Detect which cell encompasses the target text, then output its [x, y] center coordinate. 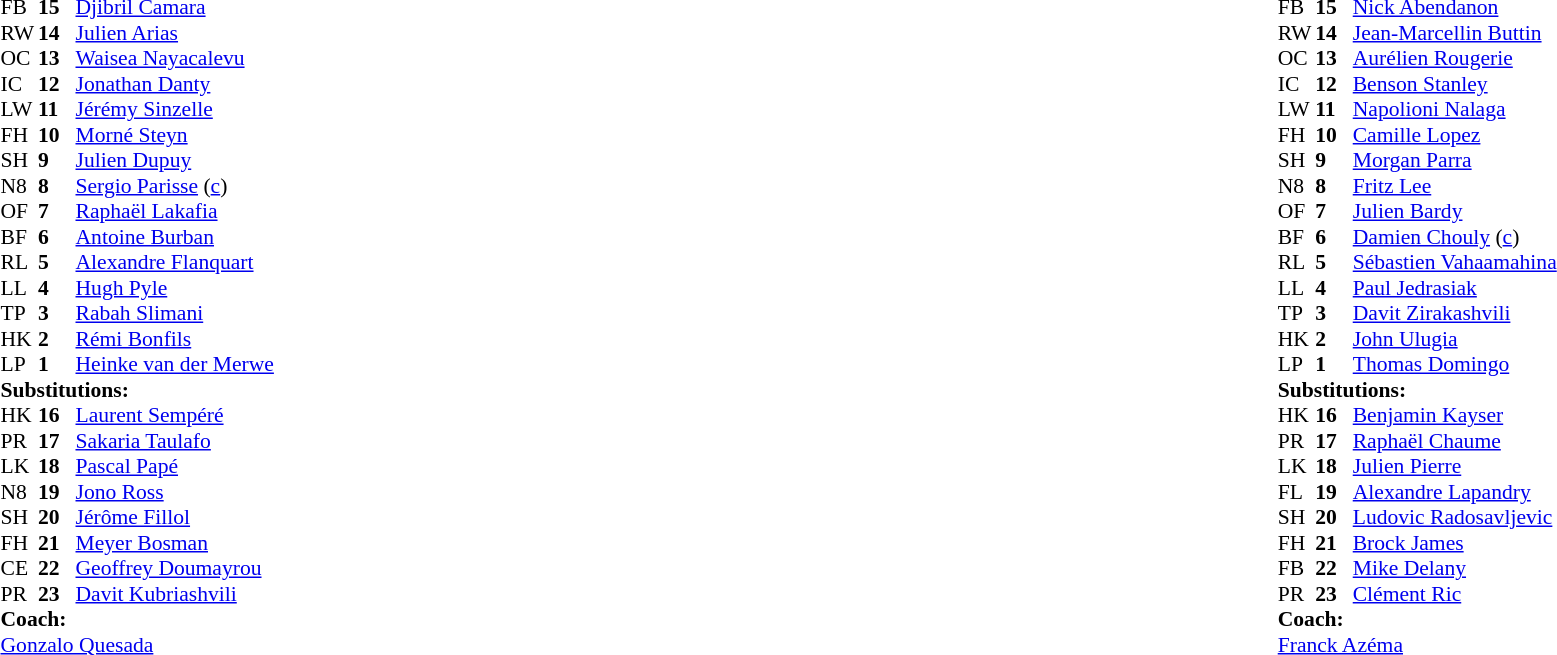
Thomas Domingo [1455, 365]
John Ulugia [1455, 339]
Benson Stanley [1455, 84]
Heinke van der Merwe [175, 365]
Rémi Bonfils [175, 339]
Napolioni Nalaga [1455, 109]
Laurent Sempéré [175, 415]
Julien Dupuy [175, 161]
FB [1297, 569]
Jérémy Sinzelle [175, 109]
Jérôme Fillol [175, 517]
Ludovic Radosavljevic [1455, 517]
Jono Ross [175, 492]
Hugh Pyle [175, 288]
Fritz Lee [1455, 186]
Davit Zirakashvili [1455, 313]
Damien Chouly (c) [1455, 237]
Sakaria Taulafo [175, 441]
Jonathan Danty [175, 84]
Brock James [1455, 543]
Waisea Nayacalevu [175, 59]
Sébastien Vahaamahina [1455, 263]
Sergio Parisse (c) [175, 186]
Clément Ric [1455, 594]
Jean-Marcellin Buttin [1455, 33]
Mike Delany [1455, 569]
Pascal Papé [175, 467]
Alexandre Flanquart [175, 263]
Raphaël Chaume [1455, 441]
FL [1297, 492]
Alexandre Lapandry [1455, 492]
Paul Jedrasiak [1455, 288]
Geoffrey Doumayrou [175, 569]
Julien Arias [175, 33]
Raphaël Lakafia [175, 211]
Morné Steyn [175, 135]
Davit Kubriashvili [175, 594]
CE [19, 569]
Meyer Bosman [175, 543]
Aurélien Rougerie [1455, 59]
Julien Pierre [1455, 467]
Camille Lopez [1455, 135]
Antoine Burban [175, 237]
Julien Bardy [1455, 211]
Benjamin Kayser [1455, 415]
Morgan Parra [1455, 161]
Rabah Slimani [175, 313]
